For the text-containing cell, return its midpoint in [x, y] coordinate format. 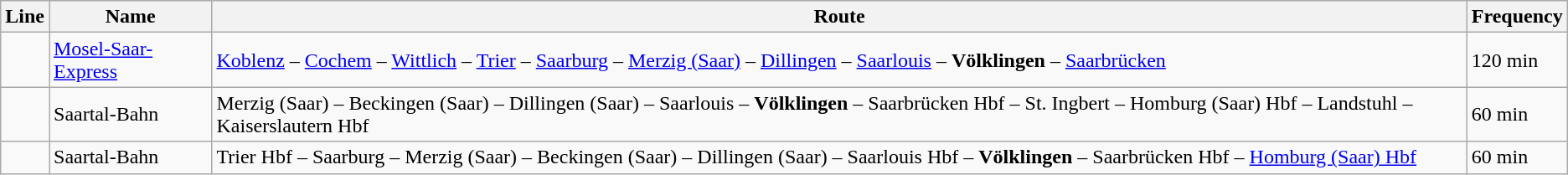
Frequency [1517, 17]
Route [839, 17]
Trier Hbf – Saarburg – Merzig (Saar) – Beckingen (Saar) – Dillingen (Saar) – Saarlouis Hbf – Völklingen – Saarbrücken Hbf – Homburg (Saar) Hbf [839, 157]
Koblenz – Cochem – Wittlich – Trier – Saarburg – Merzig (Saar) – Dillingen – Saarlouis – Völklingen – Saarbrücken [839, 60]
Name [130, 17]
120 min [1517, 60]
Line [25, 17]
Mosel-Saar-Express [130, 60]
